Return [X, Y] of the center of cell containing provided text 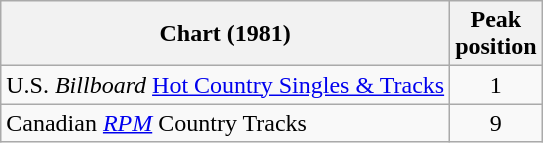
Peakposition [496, 34]
1 [496, 85]
Canadian RPM Country Tracks [226, 123]
Chart (1981) [226, 34]
9 [496, 123]
U.S. Billboard Hot Country Singles & Tracks [226, 85]
